Locate the cell with the specified text and output its [X, Y] center coordinate. 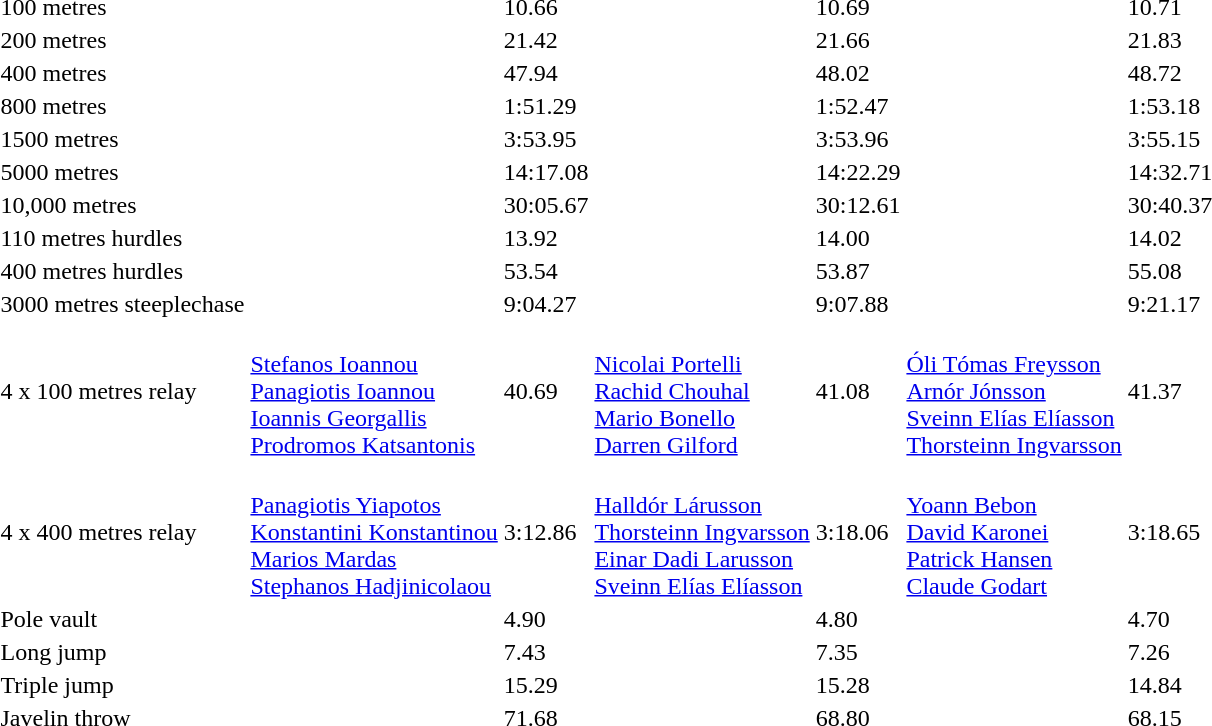
13.92 [546, 238]
1:51.29 [546, 106]
21.66 [858, 40]
7.43 [546, 652]
9:07.88 [858, 304]
30:12.61 [858, 205]
41.08 [858, 391]
Stefanos IoannouPanagiotis IoannouIoannis GeorgallisProdromos Katsantonis [374, 391]
1:52.47 [858, 106]
4.90 [546, 619]
48.02 [858, 73]
4.80 [858, 619]
Óli Tómas FreyssonArnór JónssonSveinn Elías ElíassonThorsteinn Ingvarsson [1014, 391]
30:05.67 [546, 205]
21.42 [546, 40]
15.28 [858, 685]
Nicolai PortelliRachid ChouhalMario BonelloDarren Gilford [702, 391]
40.69 [546, 391]
3:18.06 [858, 532]
14:22.29 [858, 172]
14.00 [858, 238]
Halldór LárussonThorsteinn IngvarssonEinar Dadi LarussonSveinn Elías Elíasson [702, 532]
53.87 [858, 271]
53.54 [546, 271]
15.29 [546, 685]
Panagiotis YiapotosKonstantini KonstantinouMarios MardasStephanos Hadjinicolaou [374, 532]
9:04.27 [546, 304]
3:53.95 [546, 139]
3:12.86 [546, 532]
14:17.08 [546, 172]
47.94 [546, 73]
Yoann BebonDavid KaroneiPatrick HansenClaude Godart [1014, 532]
3:53.96 [858, 139]
7.35 [858, 652]
